Provide the (X, Y) coordinate of the cell's center where the given text is located.  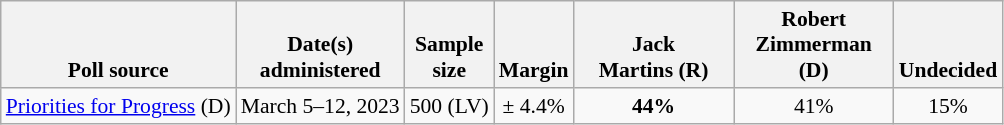
41% (814, 106)
± 4.4% (534, 106)
RobertZimmerman (D) (814, 44)
15% (948, 106)
Samplesize (450, 44)
44% (653, 106)
500 (LV) (450, 106)
Poll source (118, 44)
Margin (534, 44)
Date(s)administered (320, 44)
JackMartins (R) (653, 44)
Priorities for Progress (D) (118, 106)
Undecided (948, 44)
March 5–12, 2023 (320, 106)
